Provide the [X, Y] coordinate of the cell's center where the given text is located.  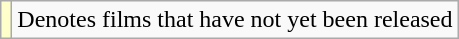
Denotes films that have not yet been released [235, 20]
